Extract the [X, Y] coordinate from the center of the cell holding the provided text.  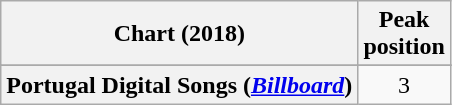
Chart (2018) [180, 34]
Portugal Digital Songs (Billboard) [180, 85]
Peak position [404, 34]
3 [404, 85]
